Scan for the cell matching the given text and deliver its (X, Y) coordinate at center. 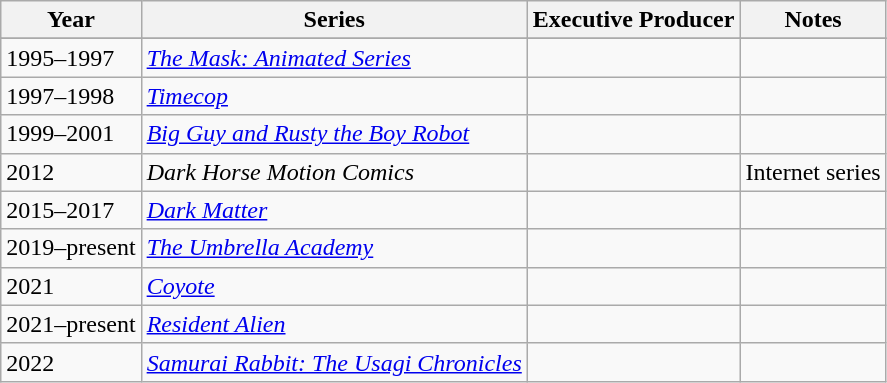
Timecop (334, 96)
2021–present (71, 324)
2021 (71, 286)
Dark Matter (334, 210)
Internet series (813, 172)
1999–2001 (71, 134)
Notes (813, 20)
Big Guy and Rusty the Boy Robot (334, 134)
Executive Producer (634, 20)
Series (334, 20)
The Umbrella Academy (334, 248)
Year (71, 20)
Dark Horse Motion Comics (334, 172)
Samurai Rabbit: The Usagi Chronicles (334, 362)
2012 (71, 172)
The Mask: Animated Series (334, 58)
Resident Alien (334, 324)
1997–1998 (71, 96)
2022 (71, 362)
1995–1997 (71, 58)
Coyote (334, 286)
2019–present (71, 248)
2015–2017 (71, 210)
